Identify which cell holds the provided text, then report its [x, y] central coordinate. 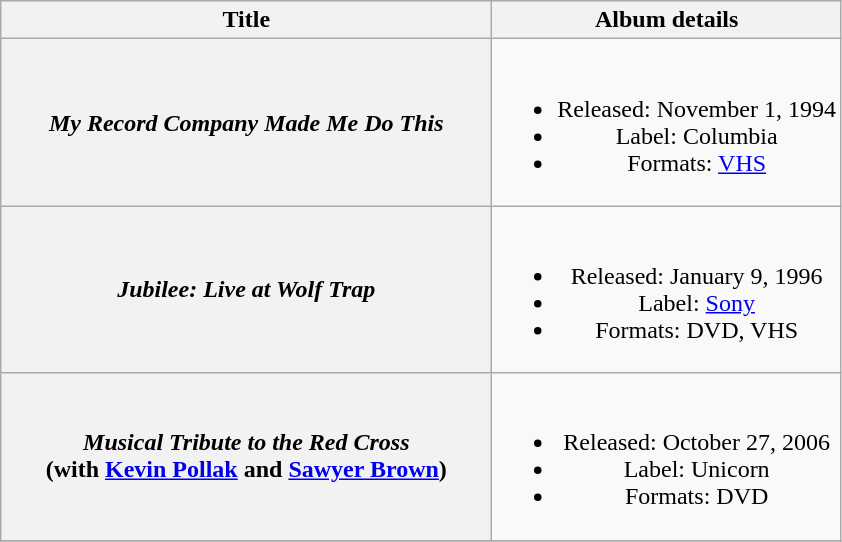
Album details [667, 20]
Released: November 1, 1994Label: ColumbiaFormats: VHS [667, 122]
My Record Company Made Me Do This [246, 122]
Jubilee: Live at Wolf Trap [246, 290]
Musical Tribute to the Red Cross(with Kevin Pollak and Sawyer Brown) [246, 456]
Title [246, 20]
Released: January 9, 1996Label: SonyFormats: DVD, VHS [667, 290]
Released: October 27, 2006Label: UnicornFormats: DVD [667, 456]
